Return [x, y] of the center of cell containing provided text 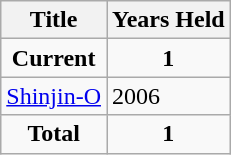
Title [54, 20]
Years Held [168, 20]
Shinjin-O [54, 96]
Total [54, 134]
2006 [168, 96]
Current [54, 58]
